Scan for the cell matching the given text and deliver its (x, y) coordinate at center. 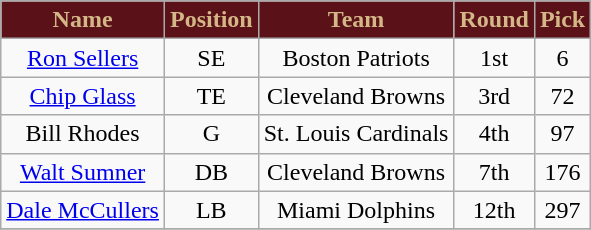
97 (562, 134)
6 (562, 58)
SE (211, 58)
Name (83, 20)
Ron Sellers (83, 58)
7th (494, 172)
Team (356, 20)
Boston Patriots (356, 58)
Bill Rhodes (83, 134)
Dale McCullers (83, 210)
176 (562, 172)
Pick (562, 20)
Walt Sumner (83, 172)
LB (211, 210)
Chip Glass (83, 96)
12th (494, 210)
Position (211, 20)
St. Louis Cardinals (356, 134)
3rd (494, 96)
72 (562, 96)
Round (494, 20)
Miami Dolphins (356, 210)
1st (494, 58)
4th (494, 134)
DB (211, 172)
G (211, 134)
297 (562, 210)
TE (211, 96)
